Return the (x, y) coordinate for the center point of the cell that contains the specified text.  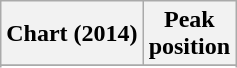
Chart (2014) (72, 34)
Peakposition (189, 34)
